From the cell containing the given text, extract its center point as [X, Y] coordinate. 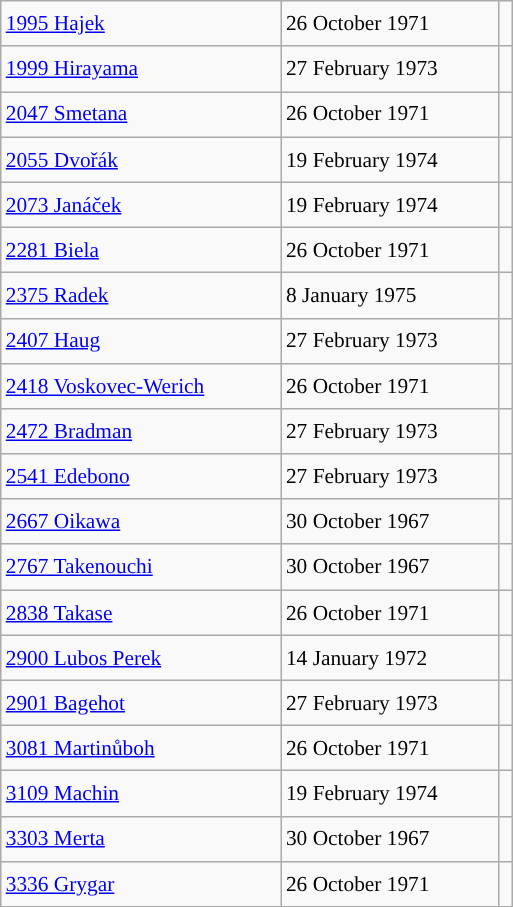
2472 Bradman [141, 432]
3081 Martinůboh [141, 748]
2901 Bagehot [141, 702]
2838 Takase [141, 612]
2900 Lubos Perek [141, 658]
2418 Voskovec-Werich [141, 386]
8 January 1975 [390, 296]
14 January 1972 [390, 658]
2073 Janáček [141, 204]
2407 Haug [141, 340]
2281 Biela [141, 250]
1999 Hirayama [141, 68]
2667 Oikawa [141, 522]
3336 Grygar [141, 884]
2767 Takenouchi [141, 566]
2541 Edebono [141, 476]
3109 Machin [141, 794]
2055 Dvořák [141, 160]
3303 Merta [141, 838]
2375 Radek [141, 296]
2047 Smetana [141, 114]
1995 Hajek [141, 24]
